Extract the [x, y] coordinate from the center of the cell holding the provided text.  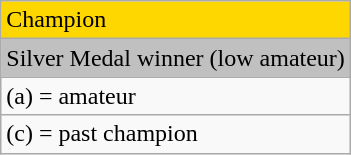
(c) = past champion [176, 134]
Champion [176, 20]
Silver Medal winner (low amateur) [176, 58]
(a) = amateur [176, 96]
